Provide the [x, y] coordinate of the cell's center where the given text is located.  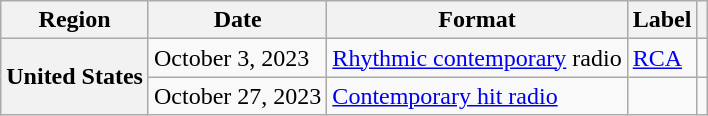
Date [237, 20]
Contemporary hit radio [477, 96]
Region [75, 20]
RCA [662, 58]
October 3, 2023 [237, 58]
United States [75, 77]
Format [477, 20]
Rhythmic contemporary radio [477, 58]
October 27, 2023 [237, 96]
Label [662, 20]
